Identify which cell holds the provided text, then report its (X, Y) central coordinate. 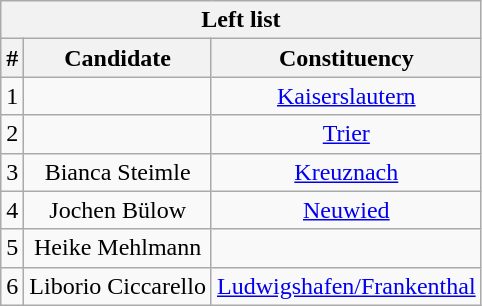
1 (12, 96)
Constituency (346, 58)
4 (12, 210)
Liborio Ciccarello (118, 286)
6 (12, 286)
Jochen Bülow (118, 210)
2 (12, 134)
3 (12, 172)
Ludwigshafen/Frankenthal (346, 286)
Kaiserslautern (346, 96)
Candidate (118, 58)
Heike Mehlmann (118, 248)
Kreuznach (346, 172)
Trier (346, 134)
Bianca Steimle (118, 172)
# (12, 58)
Neuwied (346, 210)
5 (12, 248)
Left list (241, 20)
